Pinpoint the cell where the given text exists, returning its (x, y) midpoint coordinate. 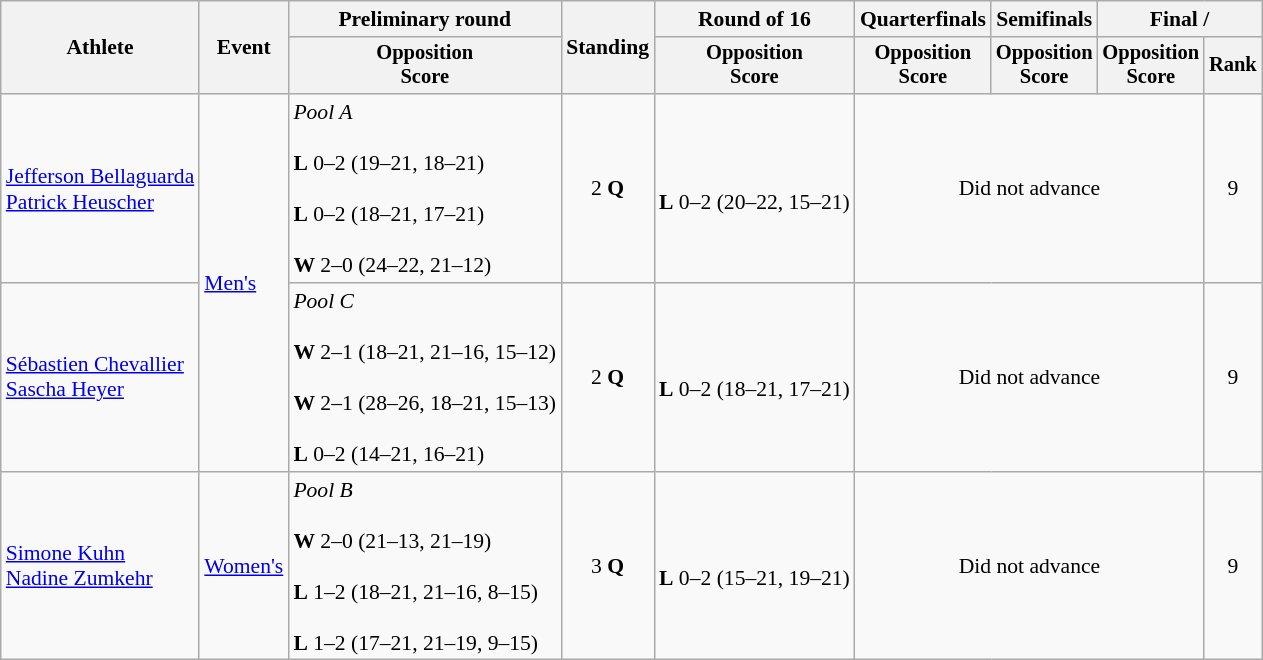
L 0–2 (20–22, 15–21) (754, 188)
Preliminary round (424, 19)
Pool CW 2–1 (18–21, 21–16, 15–12)W 2–1 (28–26, 18–21, 15–13)L 0–2 (14–21, 16–21) (424, 378)
Athlete (100, 48)
Sébastien ChevallierSascha Heyer (100, 378)
L 0–2 (18–21, 17–21) (754, 378)
Rank (1233, 66)
Semifinals (1044, 19)
Jefferson BellaguardaPatrick Heuscher (100, 188)
Round of 16 (754, 19)
Quarterfinals (923, 19)
Event (244, 48)
Standing (608, 48)
Pool AL 0–2 (19–21, 18–21)L 0–2 (18–21, 17–21)W 2–0 (24–22, 21–12) (424, 188)
Men's (244, 282)
Final / (1179, 19)
